Detect which cell encompasses the target text, then output its (x, y) center coordinate. 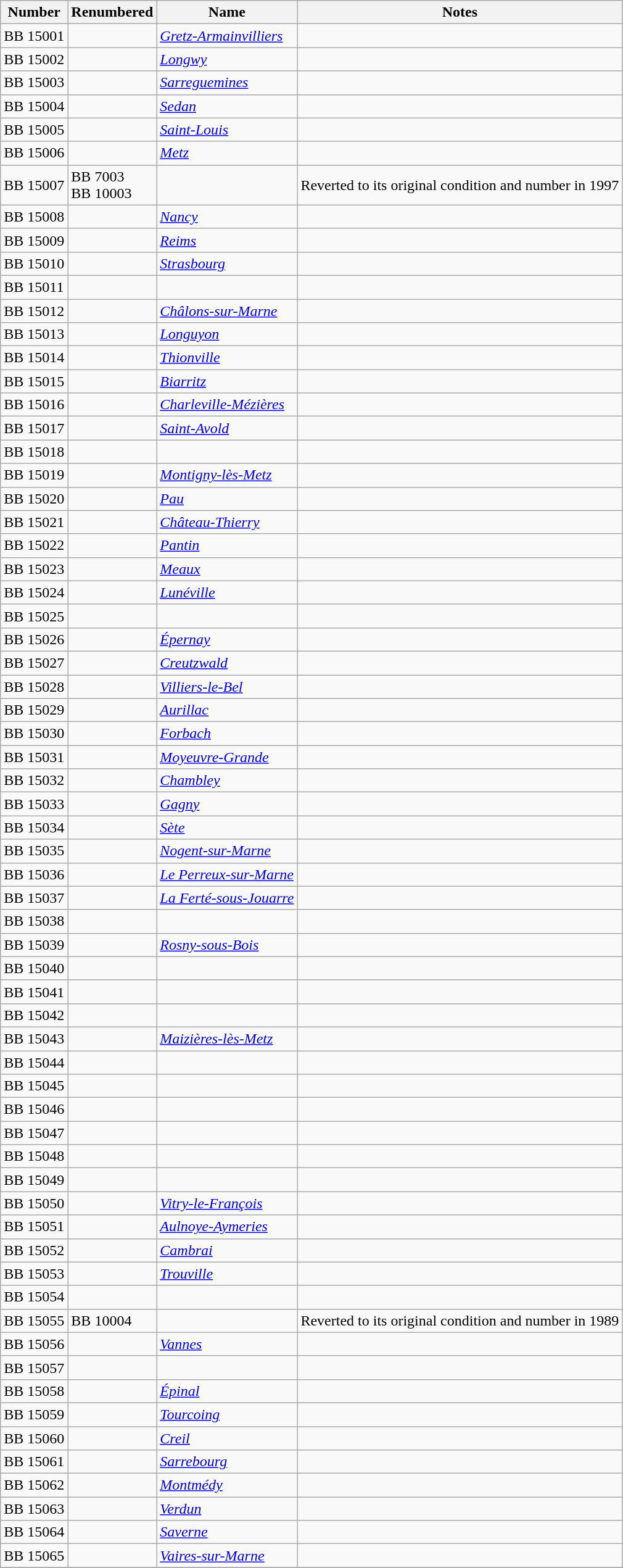
Forbach (227, 734)
BB 15034 (35, 828)
Moyeuvre-Grande (227, 757)
Thionville (227, 358)
Châlons-sur-Marne (227, 310)
BB 15060 (35, 1438)
BB 15052 (35, 1250)
BB 15040 (35, 968)
Vannes (227, 1344)
BB 15035 (35, 851)
Sedan (227, 106)
BB 15020 (35, 499)
BB 15004 (35, 106)
BB 15062 (35, 1485)
Vitry-le-François (227, 1203)
BB 15049 (35, 1180)
BB 15051 (35, 1227)
BB 15048 (35, 1156)
Rosny-sous-Bois (227, 945)
Gretz-Armainvilliers (227, 36)
Tourcoing (227, 1414)
Charleville-Mézières (227, 405)
BB 15036 (35, 874)
Reverted to its original condition and number in 1997 (460, 185)
BB 15008 (35, 217)
Trouville (227, 1274)
BB 15007 (35, 185)
Cambrai (227, 1250)
BB 15039 (35, 945)
Biarritz (227, 381)
Épinal (227, 1391)
BB 15017 (35, 428)
BB 15044 (35, 1062)
BB 15043 (35, 1039)
Metz (227, 153)
BB 15022 (35, 545)
BB 15029 (35, 710)
Renumbered (112, 12)
Nogent-sur-Marne (227, 851)
BB 15015 (35, 381)
BB 15056 (35, 1344)
BB 15021 (35, 522)
Notes (460, 12)
Creil (227, 1438)
BB 15019 (35, 475)
Aulnoye-Aymeries (227, 1227)
BB 15014 (35, 358)
BB 15006 (35, 153)
BB 15011 (35, 287)
BB 15013 (35, 334)
Saint-Avold (227, 428)
Number (35, 12)
Sarrebourg (227, 1462)
BB 15028 (35, 687)
Gagny (227, 804)
BB 15018 (35, 452)
BB 10004 (112, 1321)
Vaires-sur-Marne (227, 1556)
BB 7003BB 10003 (112, 185)
BB 15042 (35, 1015)
BB 15053 (35, 1274)
Strasbourg (227, 263)
Le Perreux-sur-Marne (227, 874)
Saverne (227, 1532)
Sète (227, 828)
BB 15023 (35, 569)
BB 15057 (35, 1367)
Creutzwald (227, 663)
Chambley (227, 781)
BB 15063 (35, 1509)
BB 15005 (35, 130)
BB 15038 (35, 921)
Épernay (227, 639)
Pau (227, 499)
Pantin (227, 545)
BB 15054 (35, 1297)
La Ferté-sous-Jouarre (227, 898)
BB 15024 (35, 592)
BB 15010 (35, 263)
Château-Thierry (227, 522)
BB 15025 (35, 616)
BB 15065 (35, 1556)
BB 15009 (35, 240)
Saint-Louis (227, 130)
Longwy (227, 59)
BB 15001 (35, 36)
BB 15030 (35, 734)
BB 15032 (35, 781)
BB 15026 (35, 639)
BB 15047 (35, 1133)
Villiers-le-Bel (227, 687)
BB 15002 (35, 59)
Maizières-lès-Metz (227, 1039)
BB 15046 (35, 1110)
Aurillac (227, 710)
Nancy (227, 217)
BB 15033 (35, 804)
Reims (227, 240)
Reverted to its original condition and number in 1989 (460, 1321)
Longuyon (227, 334)
BB 15050 (35, 1203)
BB 15059 (35, 1414)
BB 15045 (35, 1086)
BB 15016 (35, 405)
BB 15041 (35, 992)
BB 15012 (35, 310)
BB 15055 (35, 1321)
Montigny-lès-Metz (227, 475)
BB 15064 (35, 1532)
BB 15003 (35, 83)
BB 15031 (35, 757)
Montmédy (227, 1485)
BB 15061 (35, 1462)
BB 15037 (35, 898)
Name (227, 12)
Meaux (227, 569)
Lunéville (227, 592)
Sarreguemines (227, 83)
BB 15027 (35, 663)
BB 15058 (35, 1391)
Verdun (227, 1509)
